For the text-containing cell, return its midpoint in [x, y] coordinate format. 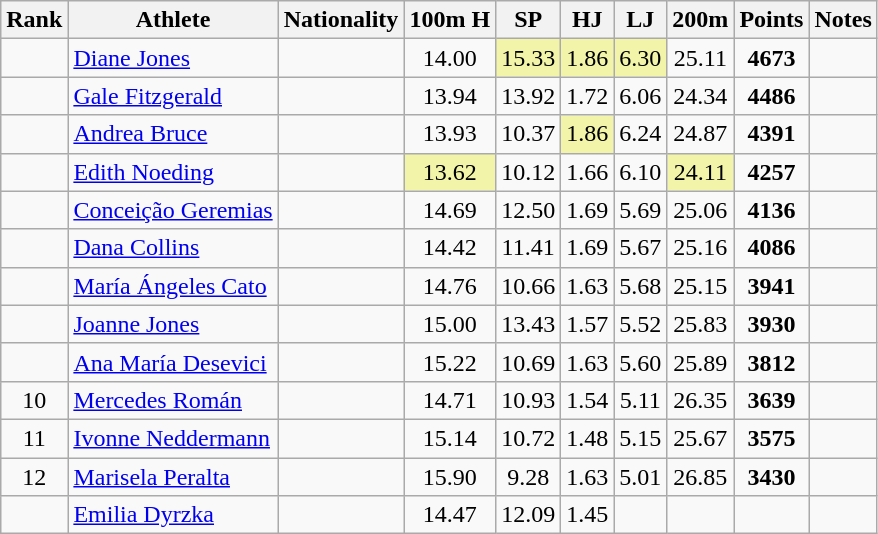
10.72 [528, 438]
14.42 [450, 248]
3812 [772, 362]
Diane Jones [173, 58]
10.66 [528, 286]
5.11 [640, 400]
Andrea Bruce [173, 134]
12.50 [528, 210]
10.69 [528, 362]
Mercedes Román [173, 400]
13.94 [450, 96]
15.22 [450, 362]
LJ [640, 20]
11 [34, 438]
24.34 [700, 96]
9.28 [528, 477]
100m H [450, 20]
14.71 [450, 400]
6.24 [640, 134]
4086 [772, 248]
26.85 [700, 477]
Nationality [341, 20]
4257 [772, 172]
4391 [772, 134]
10 [34, 400]
10.93 [528, 400]
24.87 [700, 134]
14.76 [450, 286]
13.93 [450, 134]
5.67 [640, 248]
Ana María Desevici [173, 362]
26.35 [700, 400]
Points [772, 20]
25.89 [700, 362]
1.66 [588, 172]
3639 [772, 400]
Gale Fitzgerald [173, 96]
13.92 [528, 96]
5.15 [640, 438]
5.01 [640, 477]
15.00 [450, 324]
25.15 [700, 286]
Notes [843, 20]
10.12 [528, 172]
14.47 [450, 515]
25.06 [700, 210]
SP [528, 20]
5.68 [640, 286]
3430 [772, 477]
Athlete [173, 20]
HJ [588, 20]
15.33 [528, 58]
14.69 [450, 210]
25.67 [700, 438]
1.48 [588, 438]
12 [34, 477]
1.72 [588, 96]
Emilia Dyrzka [173, 515]
25.83 [700, 324]
25.16 [700, 248]
Conceição Geremias [173, 210]
4136 [772, 210]
1.57 [588, 324]
200m [700, 20]
12.09 [528, 515]
Dana Collins [173, 248]
3575 [772, 438]
4486 [772, 96]
14.00 [450, 58]
Edith Noeding [173, 172]
13.62 [450, 172]
11.41 [528, 248]
1.54 [588, 400]
1.45 [588, 515]
5.60 [640, 362]
Rank [34, 20]
24.11 [700, 172]
Joanne Jones [173, 324]
5.69 [640, 210]
Marisela Peralta [173, 477]
6.06 [640, 96]
4673 [772, 58]
6.30 [640, 58]
3941 [772, 286]
13.43 [528, 324]
5.52 [640, 324]
15.14 [450, 438]
María Ángeles Cato [173, 286]
3930 [772, 324]
10.37 [528, 134]
15.90 [450, 477]
25.11 [700, 58]
Ivonne Neddermann [173, 438]
6.10 [640, 172]
